Detect which cell encompasses the target text, then output its [x, y] center coordinate. 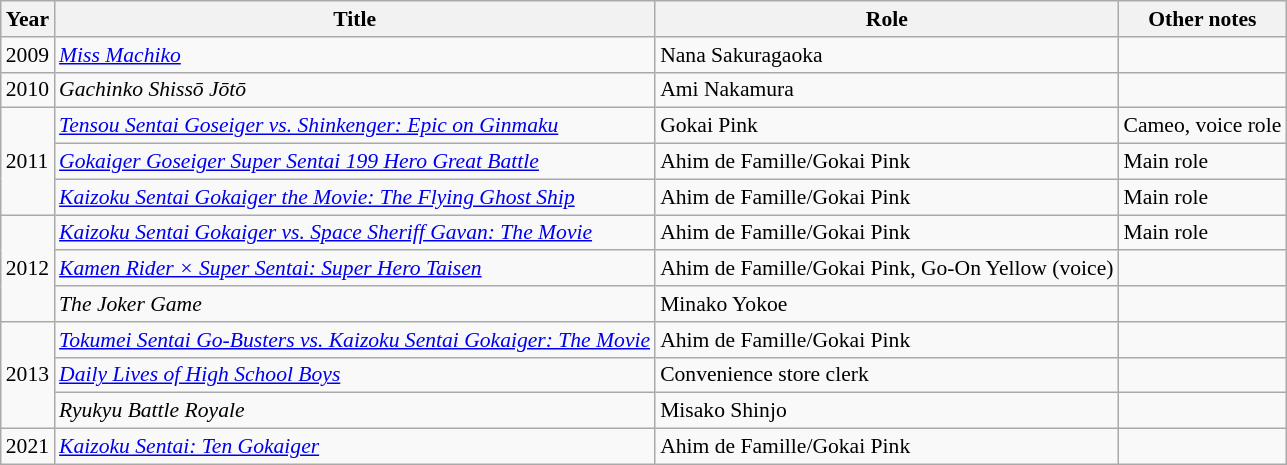
Kaizoku Sentai Gokaiger the Movie: The Flying Ghost Ship [354, 197]
Gokaiger Goseiger Super Sentai 199 Hero Great Battle [354, 162]
Convenience store clerk [886, 375]
2013 [28, 376]
Ryukyu Battle Royale [354, 411]
Other notes [1203, 19]
Kaizoku Sentai Gokaiger vs. Space Sheriff Gavan: The Movie [354, 233]
Cameo, voice role [1203, 126]
2011 [28, 162]
Gokai Pink [886, 126]
Tokumei Sentai Go-Busters vs. Kaizoku Sentai Gokaiger: The Movie [354, 340]
2009 [28, 55]
Kamen Rider × Super Sentai: Super Hero Taisen [354, 269]
Daily Lives of High School Boys [354, 375]
Role [886, 19]
Ahim de Famille/Gokai Pink, Go-On Yellow (voice) [886, 269]
2012 [28, 268]
2010 [28, 90]
Gachinko Shissō Jōtō [354, 90]
Nana Sakuragaoka [886, 55]
Misako Shinjo [886, 411]
Tensou Sentai Goseiger vs. Shinkenger: Epic on Ginmaku [354, 126]
Year [28, 19]
Minako Yokoe [886, 304]
Miss Machiko [354, 55]
Kaizoku Sentai: Ten Gokaiger [354, 447]
Title [354, 19]
The Joker Game [354, 304]
Ami Nakamura [886, 90]
2021 [28, 447]
